Identify which cell holds the provided text, then report its [X, Y] central coordinate. 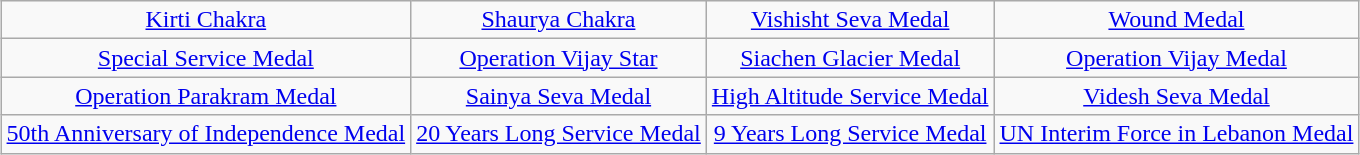
9 Years Long Service Medal [850, 134]
Operation Parakram Medal [206, 96]
Wound Medal [1176, 20]
50th Anniversary of Independence Medal [206, 134]
Shaurya Chakra [559, 20]
Operation Vijay Medal [1176, 58]
Sainya Seva Medal [559, 96]
High Altitude Service Medal [850, 96]
Operation Vijay Star [559, 58]
UN Interim Force in Lebanon Medal [1176, 134]
Videsh Seva Medal [1176, 96]
Vishisht Seva Medal [850, 20]
Special Service Medal [206, 58]
Kirti Chakra [206, 20]
Siachen Glacier Medal [850, 58]
20 Years Long Service Medal [559, 134]
